Provide the [X, Y] coordinate of the cell's center where the given text is located.  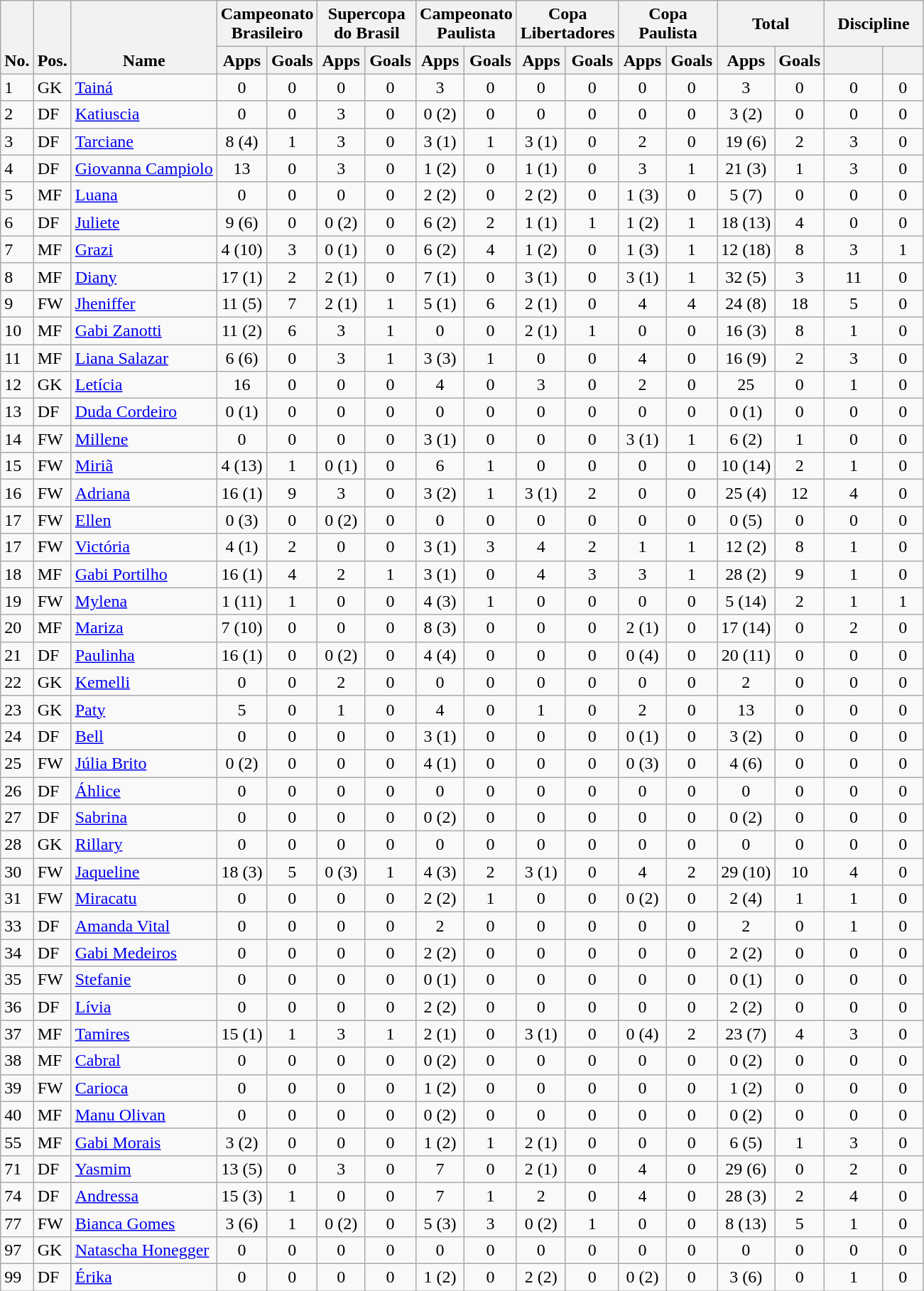
18 (13) [746, 222]
Diany [143, 276]
Stefanie [143, 980]
Áhlice [143, 791]
6 (5) [746, 1142]
Copa Libertadores [567, 24]
4 (13) [241, 466]
15 [17, 466]
Tamires [143, 1034]
14 [17, 439]
13 (5) [241, 1169]
Paty [143, 709]
Gabi Portilho [143, 574]
Gabi Zanotti [143, 330]
12 (18) [746, 249]
99 [17, 1278]
4 (10) [241, 249]
36 [17, 1007]
33 [17, 926]
Ellen [143, 520]
8 (4) [241, 141]
Bell [143, 736]
No. [17, 37]
55 [17, 1142]
71 [17, 1169]
Giovanna Campiolo [143, 168]
Jheniffer [143, 303]
7 (10) [241, 628]
22 [17, 682]
35 [17, 980]
Name [143, 37]
29 (6) [746, 1169]
2 (4) [746, 899]
Adriana [143, 493]
37 [17, 1034]
Luana [143, 195]
Total [771, 24]
Discipline [874, 24]
28 [17, 845]
23 [17, 709]
17 (1) [241, 276]
1 (11) [241, 601]
19 (6) [746, 141]
6 (6) [241, 357]
Júlia Brito [143, 763]
Amanda Vital [143, 926]
5 (14) [746, 601]
28 (2) [746, 574]
5 (7) [746, 195]
Sabrina [143, 818]
Campeonato Brasileiro [267, 24]
38 [17, 1061]
29 (10) [746, 872]
24 (8) [746, 303]
24 [17, 736]
10 (14) [746, 466]
Grazi [143, 249]
23 (7) [746, 1034]
26 [17, 791]
Tainá [143, 87]
Cabral [143, 1061]
Liana Salazar [143, 357]
Kemelli [143, 682]
Duda Cordeiro [143, 412]
30 [17, 872]
11 (2) [241, 330]
Victória [143, 547]
Miracatu [143, 899]
Campeonato Paulista [467, 24]
Jaqueline [143, 872]
32 (5) [746, 276]
21 (3) [746, 168]
8 (3) [440, 628]
7 (1) [440, 276]
4 (6) [746, 763]
15 (1) [241, 1034]
16 (3) [746, 330]
3 (3) [440, 357]
17 (14) [746, 628]
Érika [143, 1278]
25 (4) [746, 493]
40 [17, 1115]
Mylena [143, 601]
9 (6) [241, 222]
Andressa [143, 1196]
Juliete [143, 222]
Manu Olivan [143, 1115]
27 [17, 818]
0 (5) [746, 520]
Supercopa do Brasil [366, 24]
Miriã [143, 466]
21 [17, 655]
39 [17, 1088]
Katiuscia [143, 114]
74 [17, 1196]
34 [17, 953]
28 (3) [746, 1196]
Gabi Morais [143, 1142]
Millene [143, 439]
8 (13) [746, 1223]
Letícia [143, 385]
Gabi Medeiros [143, 953]
11 (5) [241, 303]
97 [17, 1251]
4 (4) [440, 655]
Mariza [143, 628]
Rillary [143, 845]
5 (1) [440, 303]
20 (11) [746, 655]
Carioca [143, 1088]
5 (3) [440, 1223]
Paulinha [143, 655]
20 [17, 628]
77 [17, 1223]
Tarciane [143, 141]
Natascha Honegger [143, 1251]
Pos. [53, 37]
Bianca Gomes [143, 1223]
15 (3) [241, 1196]
18 (3) [241, 872]
Copa Paulista [668, 24]
12 (2) [746, 547]
31 [17, 899]
19 [17, 601]
Yasmim [143, 1169]
16 (9) [746, 357]
Lívia [143, 1007]
